Locate the cell with the specified text and output its (x, y) center coordinate. 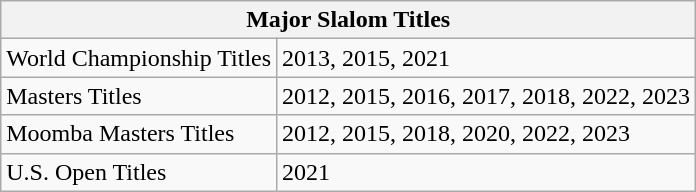
2013, 2015, 2021 (486, 58)
World Championship Titles (139, 58)
2012, 2015, 2016, 2017, 2018, 2022, 2023 (486, 96)
Masters Titles (139, 96)
Major Slalom Titles (348, 20)
2021 (486, 172)
U.S. Open Titles (139, 172)
Moomba Masters Titles (139, 134)
2012, 2015, 2018, 2020, 2022, 2023 (486, 134)
